Return the (x, y) coordinate for the center point of the cell that contains the specified text.  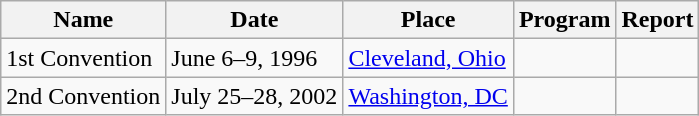
Name (84, 20)
Date (254, 20)
Program (564, 20)
2nd Convention (84, 96)
June 6–9, 1996 (254, 58)
Washington, DC (428, 96)
July 25–28, 2002 (254, 96)
Cleveland, Ohio (428, 58)
Report (658, 20)
Place (428, 20)
1st Convention (84, 58)
